Output the [x, y] coordinate of the center of the cell containing the given text.  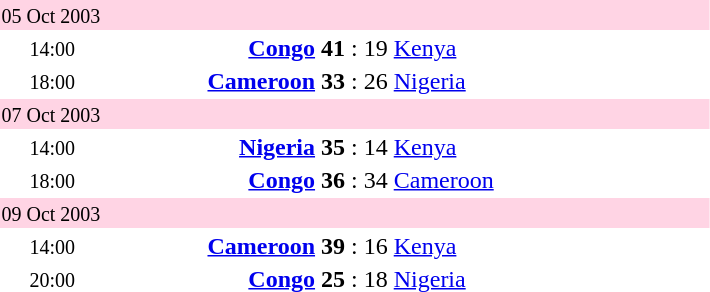
05 Oct 2003 [354, 15]
36 : 34 [355, 180]
33 : 26 [355, 81]
39 : 16 [355, 246]
35 : 14 [355, 147]
41 : 19 [355, 48]
07 Oct 2003 [354, 114]
09 Oct 2003 [354, 213]
